Determine the (X, Y) coordinate at the center of the cell enclosing the given text.  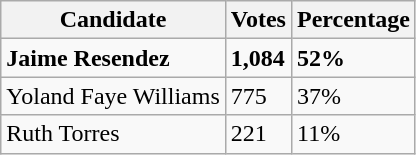
Candidate (114, 20)
Percentage (353, 20)
37% (353, 96)
Ruth Torres (114, 134)
11% (353, 134)
221 (258, 134)
775 (258, 96)
Votes (258, 20)
Yoland Faye Williams (114, 96)
1,084 (258, 58)
Jaime Resendez (114, 58)
52% (353, 58)
